Search for the cell housing the specified text and yield its (X, Y) center coordinate. 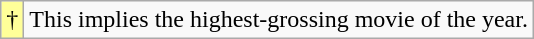
This implies the highest-grossing movie of the year. (279, 20)
† (12, 20)
